Detect which cell encompasses the target text, then output its (X, Y) center coordinate. 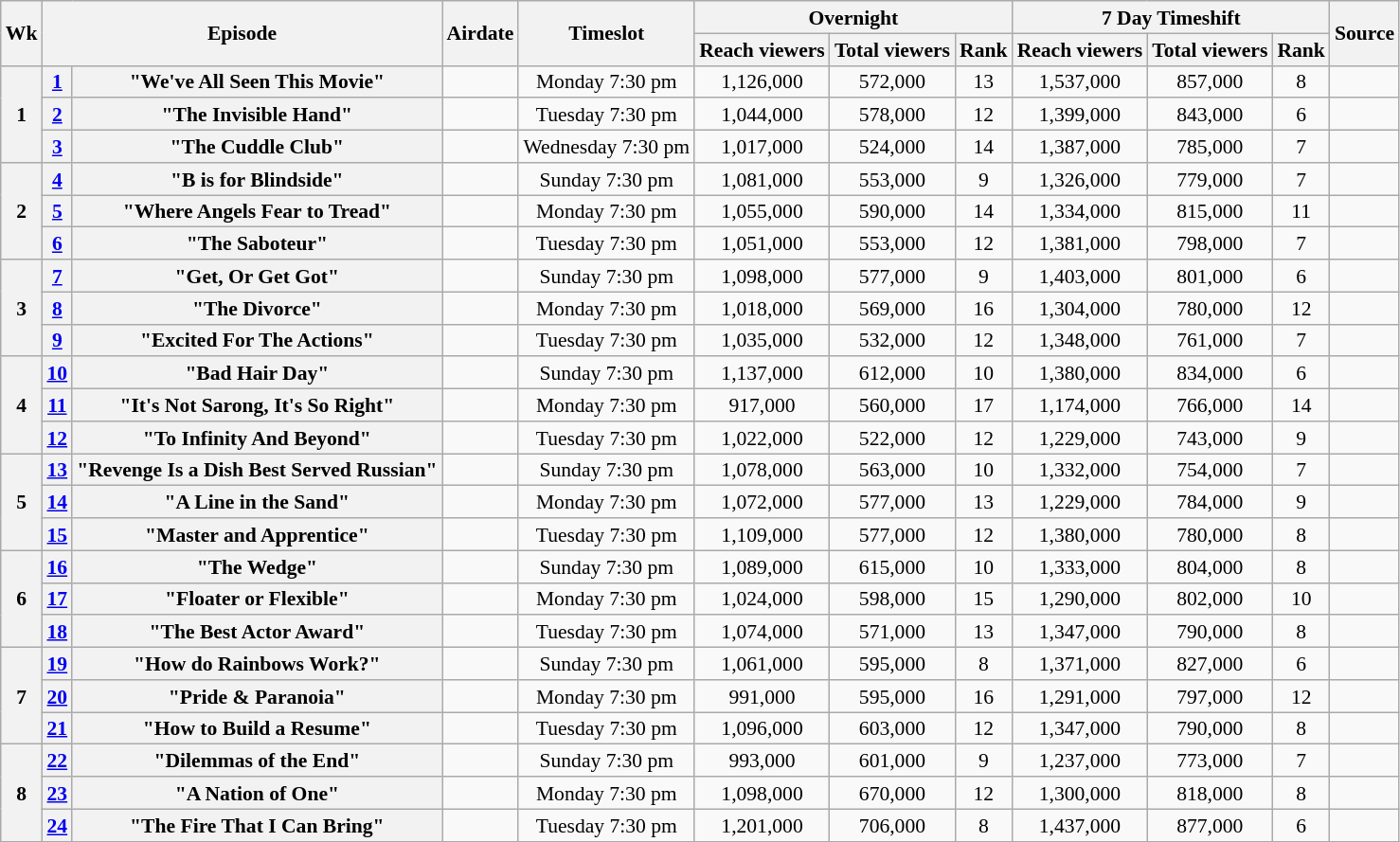
Overnight (853, 17)
1,055,000 (762, 211)
563,000 (892, 470)
"The Saboteur" (257, 243)
797,000 (1210, 696)
877,000 (1210, 825)
798,000 (1210, 243)
1,096,000 (762, 728)
560,000 (892, 405)
1,304,000 (1080, 308)
1,381,000 (1080, 243)
827,000 (1210, 664)
1,126,000 (762, 81)
598,000 (892, 599)
20 (57, 696)
"Where Angels Fear to Tread" (257, 211)
1,332,000 (1080, 470)
612,000 (892, 373)
766,000 (1210, 405)
"A Nation of One" (257, 793)
773,000 (1210, 761)
24 (57, 825)
1,326,000 (1080, 179)
524,000 (892, 147)
857,000 (1210, 81)
522,000 (892, 438)
21 (57, 728)
"Master and Apprentice" (257, 534)
1,072,000 (762, 502)
993,000 (762, 761)
"A Line in the Sand" (257, 502)
1,051,000 (762, 243)
1,537,000 (1080, 81)
1,371,000 (1080, 664)
"The Best Actor Award" (257, 632)
578,000 (892, 115)
"Excited For The Actions" (257, 340)
Wednesday 7:30 pm (606, 147)
"To Infinity And Beyond" (257, 438)
1,109,000 (762, 534)
"We've All Seen This Movie" (257, 81)
1,300,000 (1080, 793)
"The Cuddle Club" (257, 147)
"Get, Or Get Got" (257, 276)
1,174,000 (1080, 405)
"The Invisible Hand" (257, 115)
"Floater or Flexible" (257, 599)
1,291,000 (1080, 696)
1,044,000 (762, 115)
7 Day Timeshift (1171, 17)
"The Divorce" (257, 308)
"Pride & Paranoia" (257, 696)
601,000 (892, 761)
834,000 (1210, 373)
743,000 (1210, 438)
"It's Not Sarong, It's So Right" (257, 405)
18 (57, 632)
Airdate (479, 33)
603,000 (892, 728)
754,000 (1210, 470)
1,024,000 (762, 599)
784,000 (1210, 502)
1,017,000 (762, 147)
1,237,000 (1080, 761)
1,078,000 (762, 470)
1,035,000 (762, 340)
1,387,000 (1080, 147)
801,000 (1210, 276)
991,000 (762, 696)
1,290,000 (1080, 599)
917,000 (762, 405)
843,000 (1210, 115)
"Bad Hair Day" (257, 373)
1,061,000 (762, 664)
"Dilemmas of the End" (257, 761)
1,074,000 (762, 632)
706,000 (892, 825)
1,201,000 (762, 825)
1,348,000 (1080, 340)
572,000 (892, 81)
1,089,000 (762, 566)
571,000 (892, 632)
"B is for Blindside" (257, 179)
670,000 (892, 793)
"Revenge Is a Dish Best Served Russian" (257, 470)
802,000 (1210, 599)
779,000 (1210, 179)
1,437,000 (1080, 825)
761,000 (1210, 340)
Timeslot (606, 33)
1,333,000 (1080, 566)
590,000 (892, 211)
615,000 (892, 566)
22 (57, 761)
818,000 (1210, 793)
1,018,000 (762, 308)
1,403,000 (1080, 276)
"How to Build a Resume" (257, 728)
1,081,000 (762, 179)
23 (57, 793)
1,399,000 (1080, 115)
804,000 (1210, 566)
19 (57, 664)
1,022,000 (762, 438)
"The Fire That I Can Bring" (257, 825)
"The Wedge" (257, 566)
532,000 (892, 340)
Episode (242, 33)
785,000 (1210, 147)
"How do Rainbows Work?" (257, 664)
1,334,000 (1080, 211)
569,000 (892, 308)
Source (1364, 33)
1,137,000 (762, 373)
815,000 (1210, 211)
Wk (22, 33)
